Provide the [x, y] coordinate of the cell's center where the given text is located.  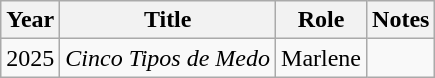
Title [168, 20]
Year [30, 20]
2025 [30, 58]
Cinco Tipos de Medo [168, 58]
Notes [401, 20]
Role [322, 20]
Marlene [322, 58]
